Identify which cell holds the provided text, then report its (x, y) central coordinate. 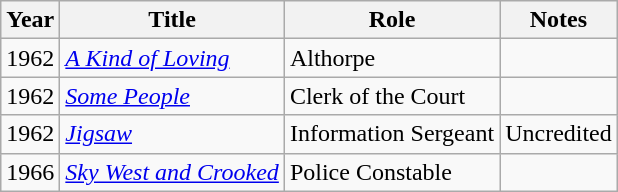
Role (392, 20)
Police Constable (392, 172)
Some People (172, 96)
Clerk of the Court (392, 96)
Year (30, 20)
Title (172, 20)
Sky West and Crooked (172, 172)
1966 (30, 172)
Althorpe (392, 58)
Jigsaw (172, 134)
Uncredited (559, 134)
Notes (559, 20)
Information Sergeant (392, 134)
A Kind of Loving (172, 58)
